Capture the cell that displays the provided text and extract its [X, Y] central coordinate. 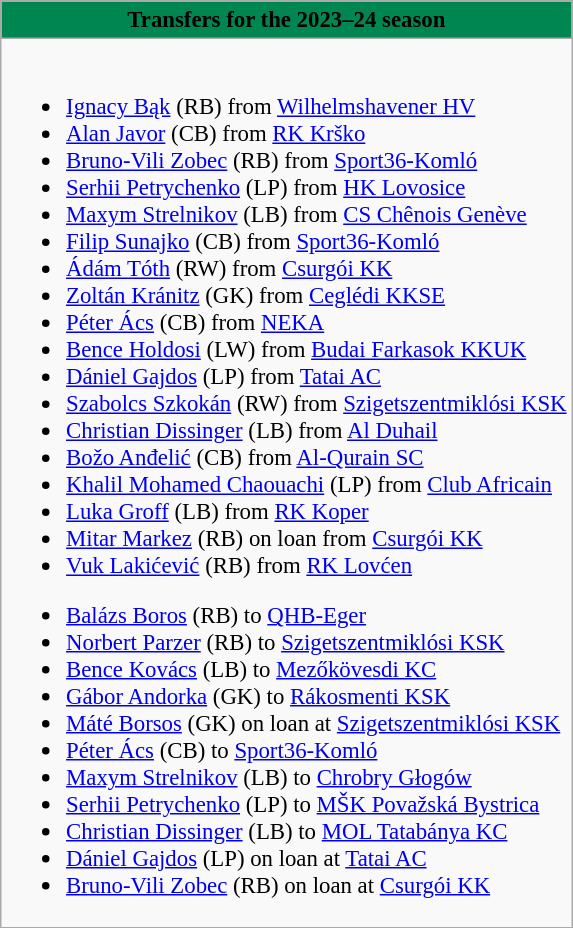
Transfers for the 2023–24 season [286, 20]
